Output the [x, y] coordinate of the center of the cell containing the given text.  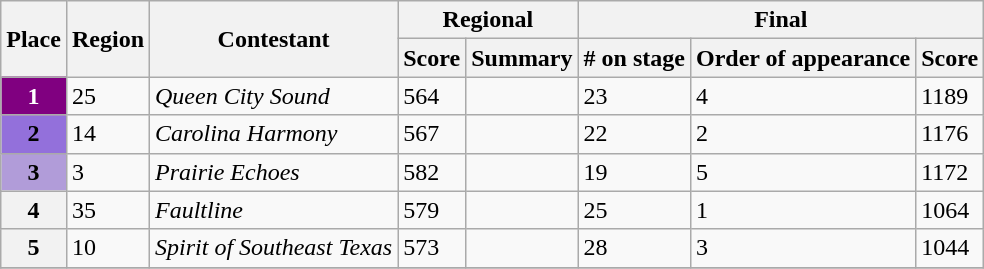
1189 [950, 96]
Order of appearance [802, 58]
19 [634, 172]
Queen City Sound [274, 96]
579 [432, 210]
1176 [950, 134]
Prairie Echoes [274, 172]
23 [634, 96]
35 [108, 210]
Contestant [274, 39]
582 [432, 172]
Final [781, 20]
1172 [950, 172]
14 [108, 134]
Spirit of Southeast Texas [274, 248]
567 [432, 134]
28 [634, 248]
22 [634, 134]
Place [34, 39]
Faultline [274, 210]
573 [432, 248]
Region [108, 39]
1064 [950, 210]
Carolina Harmony [274, 134]
Regional [488, 20]
# on stage [634, 58]
1044 [950, 248]
10 [108, 248]
564 [432, 96]
Summary [522, 58]
